Identify which cell holds the provided text, then report its (X, Y) central coordinate. 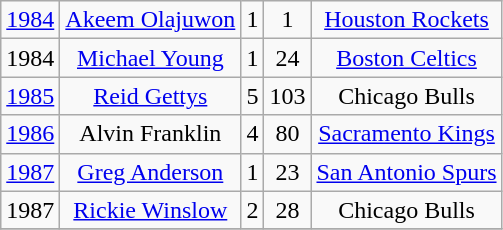
Rickie Winslow (150, 210)
103 (288, 96)
1986 (30, 134)
Akeem Olajuwon (150, 20)
2 (252, 210)
Boston Celtics (406, 58)
Alvin Franklin (150, 134)
28 (288, 210)
Sacramento Kings (406, 134)
80 (288, 134)
San Antonio Spurs (406, 172)
Greg Anderson (150, 172)
Reid Gettys (150, 96)
24 (288, 58)
1985 (30, 96)
Houston Rockets (406, 20)
4 (252, 134)
Michael Young (150, 58)
5 (252, 96)
23 (288, 172)
